Pinpoint the cell where the given text exists, returning its [x, y] midpoint coordinate. 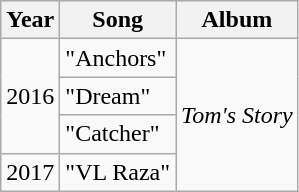
Tom's Story [238, 115]
2017 [30, 172]
Song [118, 20]
"Anchors" [118, 58]
"Catcher" [118, 134]
"VL Raza" [118, 172]
"Dream" [118, 96]
Album [238, 20]
2016 [30, 96]
Year [30, 20]
